Provide the (x, y) coordinate of the cell's center where the given text is located.  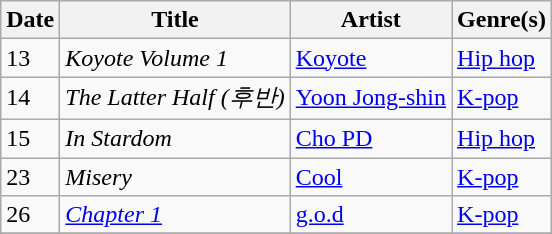
26 (30, 215)
15 (30, 138)
In Stardom (175, 138)
The Latter Half (후반) (175, 98)
Artist (370, 20)
14 (30, 98)
Misery (175, 177)
Genre(s) (502, 20)
Yoon Jong-shin (370, 98)
13 (30, 58)
Date (30, 20)
g.o.d (370, 215)
Koyote Volume 1 (175, 58)
Cool (370, 177)
Koyote (370, 58)
Chapter 1 (175, 215)
23 (30, 177)
Cho PD (370, 138)
Title (175, 20)
